Detect which cell encompasses the target text, then output its (x, y) center coordinate. 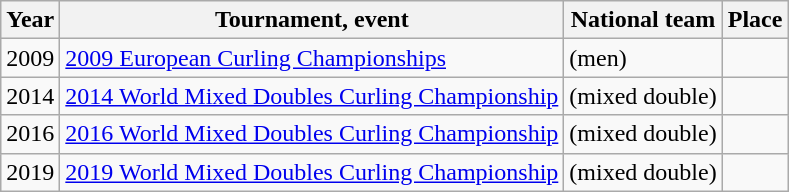
2016 (30, 134)
2019 World Mixed Doubles Curling Championship (312, 172)
2009 European Curling Championships (312, 58)
(men) (643, 58)
2019 (30, 172)
2014 (30, 96)
2009 (30, 58)
2014 World Mixed Doubles Curling Championship (312, 96)
Year (30, 20)
Place (755, 20)
2016 World Mixed Doubles Curling Championship (312, 134)
Tournament, event (312, 20)
National team (643, 20)
